Extract the [X, Y] coordinate from the center of the cell holding the provided text.  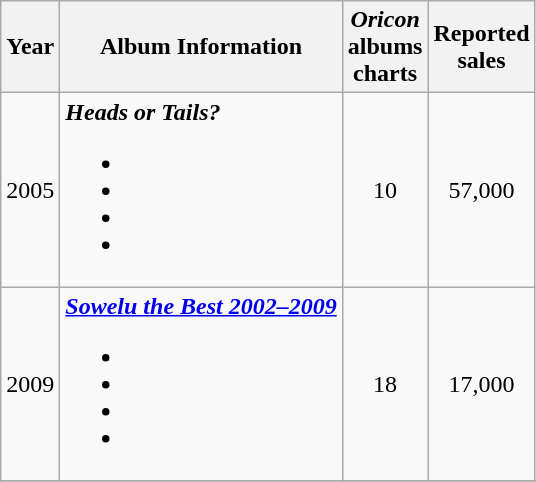
10 [385, 190]
Oriconalbumscharts [385, 47]
17,000 [482, 384]
Year [30, 47]
2005 [30, 190]
2009 [30, 384]
Heads or Tails? [201, 190]
Reportedsales [482, 47]
57,000 [482, 190]
Album Information [201, 47]
18 [385, 384]
Sowelu the Best 2002–2009 [201, 384]
